Search for the cell housing the specified text and yield its [x, y] center coordinate. 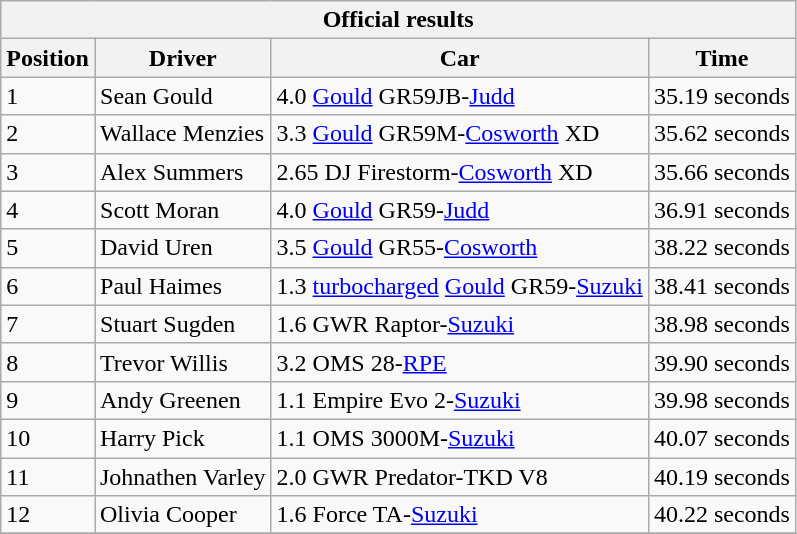
Car [460, 58]
2.65 DJ Firestorm-Cosworth XD [460, 172]
Trevor Willis [182, 362]
Sean Gould [182, 96]
Alex Summers [182, 172]
1.1 OMS 3000M-Suzuki [460, 438]
39.98 seconds [722, 400]
3.3 Gould GR59M-Cosworth XD [460, 134]
1.6 GWR Raptor-Suzuki [460, 324]
Time [722, 58]
Olivia Cooper [182, 515]
1.1 Empire Evo 2-Suzuki [460, 400]
Andy Greenen [182, 400]
Paul Haimes [182, 286]
35.62 seconds [722, 134]
36.91 seconds [722, 210]
11 [48, 477]
35.66 seconds [722, 172]
40.19 seconds [722, 477]
5 [48, 248]
38.22 seconds [722, 248]
39.90 seconds [722, 362]
Official results [398, 20]
4.0 Gould GR59JB-Judd [460, 96]
10 [48, 438]
38.41 seconds [722, 286]
1.3 turbocharged Gould GR59-Suzuki [460, 286]
3.5 Gould GR55-Cosworth [460, 248]
1 [48, 96]
Scott Moran [182, 210]
Wallace Menzies [182, 134]
8 [48, 362]
40.07 seconds [722, 438]
Position [48, 58]
9 [48, 400]
3.2 OMS 28-RPE [460, 362]
Harry Pick [182, 438]
2.0 GWR Predator-TKD V8 [460, 477]
4 [48, 210]
4.0 Gould GR59-Judd [460, 210]
1.6 Force TA-Suzuki [460, 515]
Driver [182, 58]
David Uren [182, 248]
2 [48, 134]
3 [48, 172]
7 [48, 324]
12 [48, 515]
38.98 seconds [722, 324]
6 [48, 286]
Johnathen Varley [182, 477]
35.19 seconds [722, 96]
Stuart Sugden [182, 324]
40.22 seconds [722, 515]
